Search for the cell housing the specified text and yield its (x, y) center coordinate. 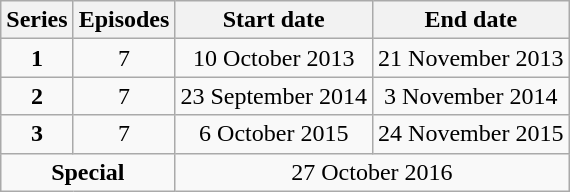
Episodes (124, 20)
End date (471, 20)
24 November 2015 (471, 134)
6 October 2015 (274, 134)
23 September 2014 (274, 96)
27 October 2016 (372, 172)
10 October 2013 (274, 58)
1 (37, 58)
2 (37, 96)
Start date (274, 20)
21 November 2013 (471, 58)
Series (37, 20)
Special (88, 172)
3 November 2014 (471, 96)
3 (37, 134)
